For the text-containing cell, return its midpoint in (x, y) coordinate format. 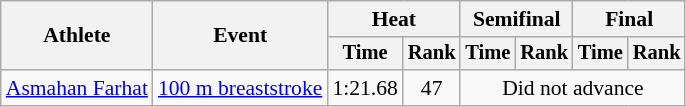
Semifinal (516, 19)
100 m breaststroke (240, 88)
1:21.68 (364, 88)
Event (240, 36)
Asmahan Farhat (77, 88)
Did not advance (572, 88)
Final (629, 19)
47 (432, 88)
Athlete (77, 36)
Heat (394, 19)
